From the cell containing the given text, extract its center point as (x, y) coordinate. 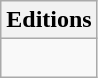
Editions (49, 20)
